Search for the cell housing the specified text and yield its (x, y) center coordinate. 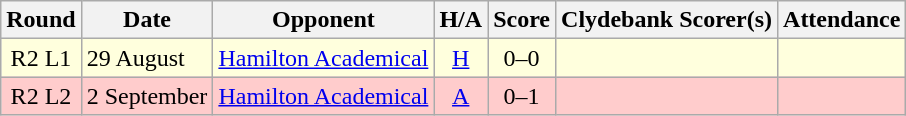
29 August (147, 58)
A (461, 96)
2 September (147, 96)
0–1 (522, 96)
Opponent (324, 20)
H/A (461, 20)
Score (522, 20)
Date (147, 20)
0–0 (522, 58)
Attendance (842, 20)
H (461, 58)
R2 L2 (41, 96)
Round (41, 20)
Clydebank Scorer(s) (667, 20)
R2 L1 (41, 58)
